Search for the cell housing the specified text and yield its (X, Y) center coordinate. 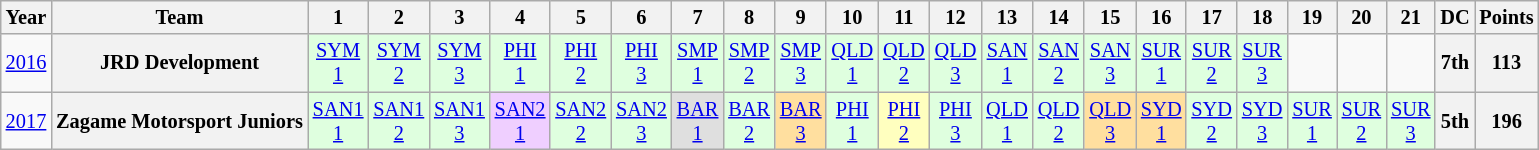
DC (1454, 17)
15 (1110, 17)
4 (520, 17)
SYD1 (1161, 121)
SAN1 (1007, 63)
Team (180, 17)
SYM1 (338, 63)
SYD2 (1211, 121)
8 (749, 17)
16 (1161, 17)
SAN23 (642, 121)
19 (1312, 17)
13 (1007, 17)
5th (1454, 121)
14 (1059, 17)
11 (904, 17)
18 (1262, 17)
113 (1506, 63)
196 (1506, 121)
BAR2 (749, 121)
10 (852, 17)
Year (26, 17)
2016 (26, 63)
JRD Development (180, 63)
Points (1506, 17)
20 (1362, 17)
SYD3 (1262, 121)
6 (642, 17)
SAN13 (460, 121)
SMP1 (698, 63)
SMP2 (749, 63)
1 (338, 17)
SMP3 (801, 63)
12 (956, 17)
17 (1211, 17)
SAN2 (1059, 63)
BAR3 (801, 121)
SAN12 (398, 121)
3 (460, 17)
Zagame Motorsport Juniors (180, 121)
SAN11 (338, 121)
9 (801, 17)
SAN21 (520, 121)
SYM3 (460, 63)
SAN3 (1110, 63)
5 (580, 17)
7th (1454, 63)
2017 (26, 121)
2 (398, 17)
SYM2 (398, 63)
21 (1410, 17)
BAR1 (698, 121)
SAN22 (580, 121)
7 (698, 17)
